Pinpoint the cell where the given text exists, returning its (X, Y) midpoint coordinate. 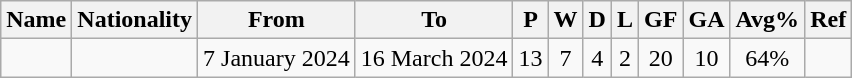
2 (624, 58)
P (530, 20)
GA (706, 20)
20 (661, 58)
64% (768, 58)
Nationality (135, 20)
10 (706, 58)
4 (597, 58)
7 January 2024 (277, 58)
L (624, 20)
13 (530, 58)
From (277, 20)
7 (566, 58)
To (434, 20)
GF (661, 20)
D (597, 20)
Name (36, 20)
16 March 2024 (434, 58)
Avg% (768, 20)
W (566, 20)
Ref (828, 20)
